Capture the cell that displays the provided text and extract its (X, Y) central coordinate. 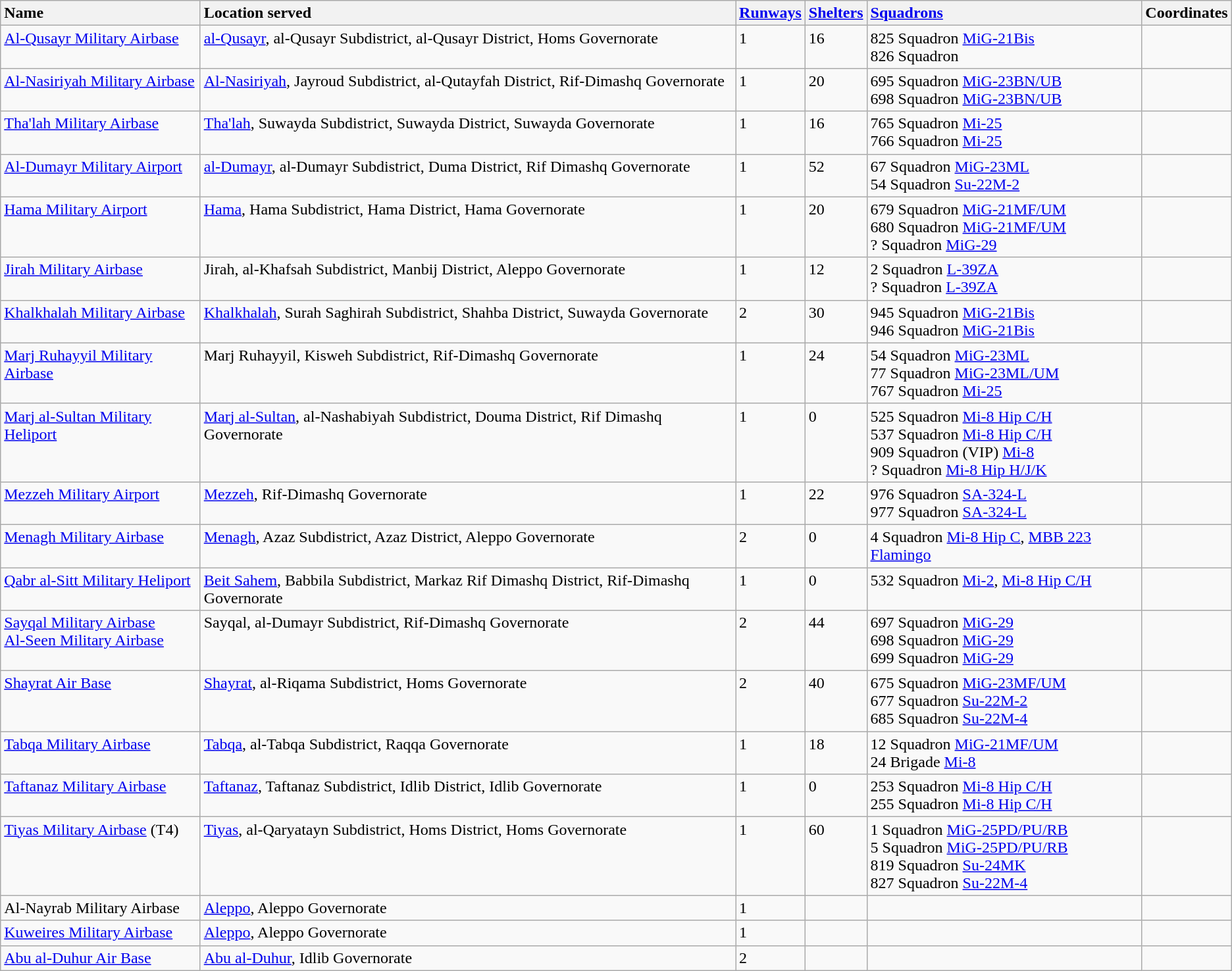
Hama, Hama Subdistrict, Hama District, Hama Governorate (467, 227)
675 Squadron MiG-23MF/UM677 Squadron Su-22M-2685 Squadron Su-22M-4 (1004, 701)
Jirah Military Airbase (100, 279)
18 (836, 753)
30 (836, 321)
695 Squadron MiG-23BN/UB698 Squadron MiG-23BN/UB (1004, 89)
Coordinates (1187, 13)
60 (836, 857)
Name (100, 13)
Shayrat Air Base (100, 701)
Location served (467, 13)
67 Squadron MiG-23ML54 Squadron Su-22M-2 (1004, 175)
Al-Dumayr Military Airport (100, 175)
825 Squadron MiG-21Bis826 Squadron (1004, 47)
al-Qusayr, al-Qusayr Subdistrict, al-Qusayr District, Homs Governorate (467, 47)
Taftanaz Military Airbase (100, 796)
Tha'lah Military Airbase (100, 133)
Jirah, al-Khafsah Subdistrict, Manbij District, Aleppo Governorate (467, 279)
52 (836, 175)
Marj Ruhayyil, Kisweh Subdistrict, Rif-Dimashq Governorate (467, 373)
Menagh Military Airbase (100, 546)
Al-Nasiriyah, Jayroud Subdistrict, al-Qutayfah District, Rif-Dimashq Governorate (467, 89)
945 Squadron MiG-21Bis946 Squadron MiG-21Bis (1004, 321)
Tiyas Military Airbase (T4) (100, 857)
Khalkhalah Military Airbase (100, 321)
Qabr al-Sitt Military Heliport (100, 588)
Sayqal, al-Dumayr Subdistrict, Rif-Dimashq Governorate (467, 641)
Tiyas, al-Qaryatayn Subdistrict, Homs District, Homs Governorate (467, 857)
Mezzeh Military Airport (100, 503)
Menagh, Azaz Subdistrict, Azaz District, Aleppo Governorate (467, 546)
Mezzeh, Rif-Dimashq Governorate (467, 503)
54 Squadron MiG-23ML77 Squadron MiG-23ML/UM767 Squadron Mi-25 (1004, 373)
Tabqa Military Airbase (100, 753)
Squadrons (1004, 13)
Kuweires Military Airbase (100, 933)
Al-Qusayr Military Airbase (100, 47)
765 Squadron Mi-25766 Squadron Mi-25 (1004, 133)
Marj al-Sultan, al-Nashabiyah Subdistrict, Douma District, Rif Dimashq Governorate (467, 442)
Tabqa, al-Tabqa Subdistrict, Raqqa Governorate (467, 753)
Marj Ruhayyil Military Airbase (100, 373)
24 (836, 373)
40 (836, 701)
679 Squadron MiG-21MF/UM680 Squadron MiG-21MF/UM? Squadron MiG-29 (1004, 227)
697 Squadron MiG-29698 Squadron MiG-29699 Squadron MiG-29 (1004, 641)
976 Squadron SA-324-L977 Squadron SA-324-L (1004, 503)
Marj al-Sultan Military Heliport (100, 442)
Sayqal Military AirbaseAl-Seen Military Airbase (100, 641)
Tha'lah, Suwayda Subdistrict, Suwayda District, Suwayda Governorate (467, 133)
Khalkhalah, Surah Saghirah Subdistrict, Shahba District, Suwayda Governorate (467, 321)
Hama Military Airport (100, 227)
253 Squadron Mi-8 Hip C/H255 Squadron Mi-8 Hip C/H (1004, 796)
12 (836, 279)
1 Squadron MiG-25PD/PU/RB5 Squadron MiG-25PD/PU/RB819 Squadron Su-24MK827 Squadron Su-22M-4 (1004, 857)
2 Squadron L-39ZA? Squadron L-39ZA (1004, 279)
Taftanaz, Taftanaz Subdistrict, Idlib District, Idlib Governorate (467, 796)
44 (836, 641)
22 (836, 503)
al-Dumayr, al-Dumayr Subdistrict, Duma District, Rif Dimashq Governorate (467, 175)
525 Squadron Mi-8 Hip C/H537 Squadron Mi-8 Hip C/H909 Squadron (VIP) Mi-8? Squadron Mi-8 Hip H/J/K (1004, 442)
Shelters (836, 13)
12 Squadron MiG-21MF/UM24 Brigade Mi-8 (1004, 753)
Runways (771, 13)
Al-Nasiriyah Military Airbase (100, 89)
Abu al-Duhur Air Base (100, 958)
4 Squadron Mi-8 Hip C, MBB 223 Flamingo (1004, 546)
532 Squadron Mi-2, Mi-8 Hip C/H (1004, 588)
Beit Sahem, Babbila Subdistrict, Markaz Rif Dimashq District, Rif-Dimashq Governorate (467, 588)
Shayrat, al-Riqama Subdistrict, Homs Governorate (467, 701)
Abu al-Duhur, Idlib Governorate (467, 958)
Al-Nayrab Military Airbase (100, 908)
